Output the (x, y) coordinate of the center of the cell containing the given text.  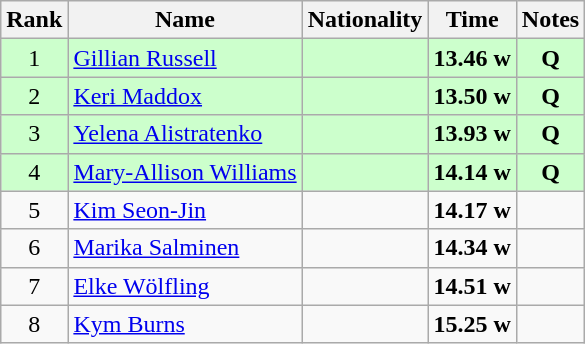
14.14 w (472, 172)
4 (34, 172)
Yelena Alistratenko (185, 134)
15.25 w (472, 324)
8 (34, 324)
Gillian Russell (185, 58)
13.46 w (472, 58)
Keri Maddox (185, 96)
1 (34, 58)
Nationality (365, 20)
6 (34, 248)
14.34 w (472, 248)
13.93 w (472, 134)
Kim Seon-Jin (185, 210)
7 (34, 286)
Time (472, 20)
Kym Burns (185, 324)
Elke Wölfling (185, 286)
5 (34, 210)
2 (34, 96)
13.50 w (472, 96)
Mary-Allison Williams (185, 172)
Name (185, 20)
14.51 w (472, 286)
3 (34, 134)
Rank (34, 20)
Notes (550, 20)
Marika Salminen (185, 248)
14.17 w (472, 210)
